From the cell containing the given text, extract its center point as [x, y] coordinate. 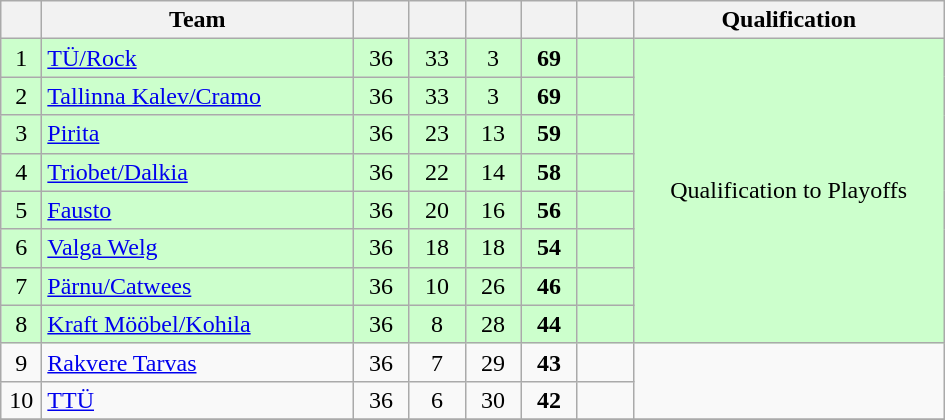
54 [549, 248]
Valga Welg [198, 248]
29 [493, 362]
56 [549, 210]
30 [493, 400]
28 [493, 324]
1 [22, 58]
TTÜ [198, 400]
26 [493, 286]
Kraft Mööbel/Kohila [198, 324]
46 [549, 286]
20 [437, 210]
Pirita [198, 134]
Rakvere Tarvas [198, 362]
Fausto [198, 210]
44 [549, 324]
22 [437, 172]
59 [549, 134]
TÜ/Rock [198, 58]
Team [198, 20]
5 [22, 210]
Triobet/Dalkia [198, 172]
Tallinna Kalev/Cramo [198, 96]
43 [549, 362]
4 [22, 172]
13 [493, 134]
14 [493, 172]
Qualification to Playoffs [788, 191]
Pärnu/Catwees [198, 286]
58 [549, 172]
42 [549, 400]
Qualification [788, 20]
16 [493, 210]
23 [437, 134]
9 [22, 362]
2 [22, 96]
